Locate the cell with the specified text and output its (X, Y) center coordinate. 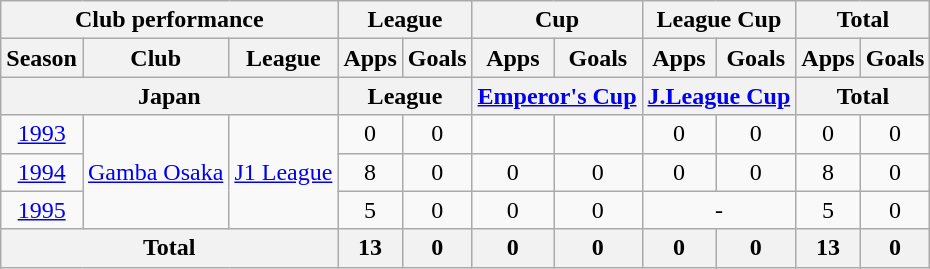
Club performance (170, 20)
Club (155, 58)
J1 League (284, 172)
1993 (42, 134)
J.League Cup (719, 96)
1994 (42, 172)
1995 (42, 210)
Cup (557, 20)
League Cup (719, 20)
- (719, 210)
Emperor's Cup (557, 96)
Japan (170, 96)
Season (42, 58)
Gamba Osaka (155, 172)
